Determine the [X, Y] coordinate at the center of the cell enclosing the given text.  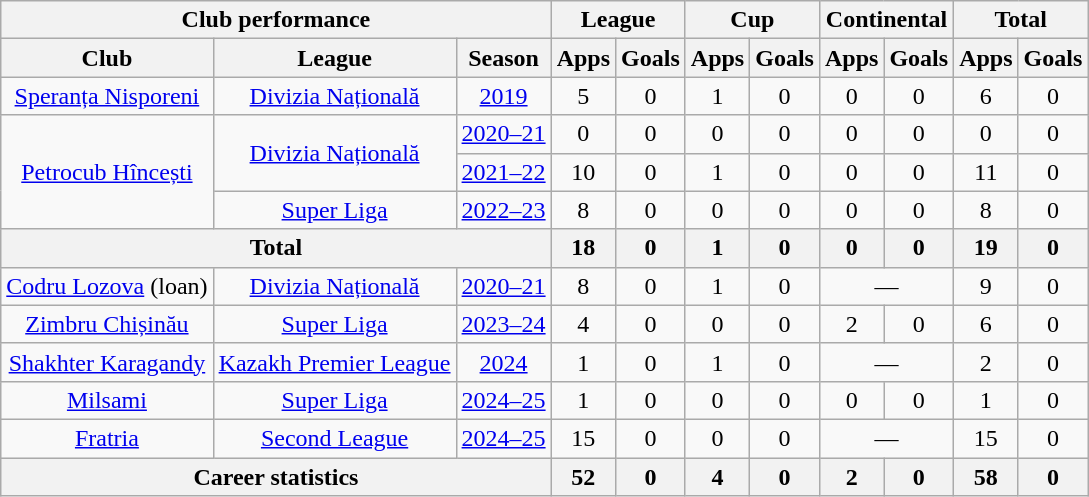
52 [583, 477]
2022–23 [504, 210]
2021–22 [504, 172]
2019 [504, 96]
Speranța Nisporeni [107, 96]
19 [986, 248]
18 [583, 248]
Career statistics [276, 477]
2024 [504, 362]
Kazakh Premier League [334, 362]
Season [504, 58]
2023–24 [504, 324]
Shakhter Karagandy [107, 362]
Milsami [107, 400]
Club performance [276, 20]
9 [986, 286]
Cup [752, 20]
Petrocub Hîncești [107, 172]
Fratria [107, 438]
58 [986, 477]
Codru Lozova (loan) [107, 286]
Zimbru Chișinău [107, 324]
11 [986, 172]
10 [583, 172]
Continental [886, 20]
5 [583, 96]
Club [107, 58]
Second League [334, 438]
